Pinpoint the cell where the given text exists, returning its (x, y) midpoint coordinate. 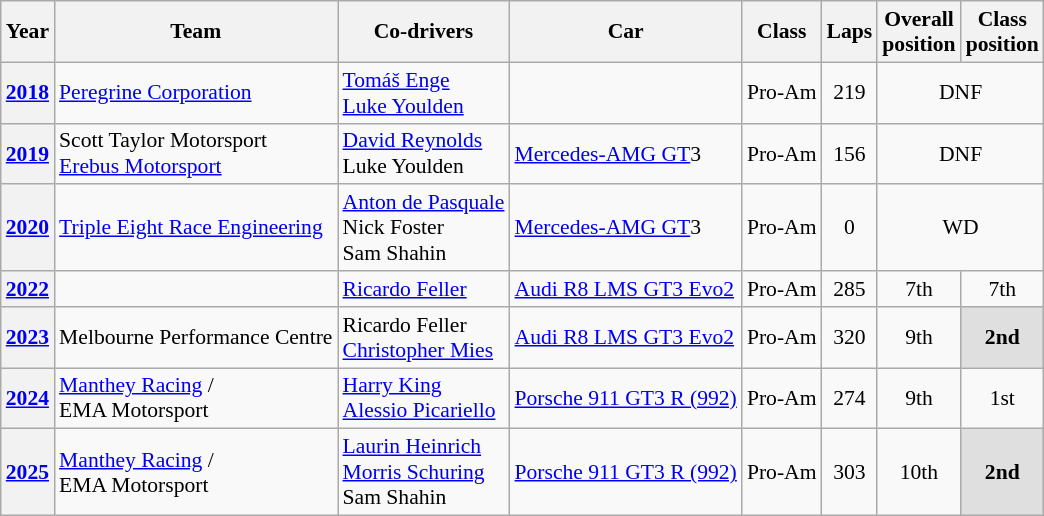
303 (850, 472)
2023 (28, 338)
Year (28, 32)
Classposition (1002, 32)
320 (850, 338)
Melbourne Performance Centre (196, 338)
Car (626, 32)
2022 (28, 289)
Laps (850, 32)
Team (196, 32)
2025 (28, 472)
Anton de Pasquale Nick Foster Sam Shahin (424, 228)
Harry King Alessio Picariello (424, 398)
2024 (28, 398)
David Reynolds Luke Youlden (424, 154)
1st (1002, 398)
285 (850, 289)
Overallposition (918, 32)
10th (918, 472)
Triple Eight Race Engineering (196, 228)
Tomáš Enge Luke Youlden (424, 92)
Co-drivers (424, 32)
0 (850, 228)
274 (850, 398)
Ricardo Feller (424, 289)
2020 (28, 228)
Ricardo Feller Christopher Mies (424, 338)
Laurin Heinrich Morris Schuring Sam Shahin (424, 472)
2018 (28, 92)
Scott Taylor Motorsport Erebus Motorsport (196, 154)
WD (960, 228)
2019 (28, 154)
Peregrine Corporation (196, 92)
156 (850, 154)
Class (782, 32)
219 (850, 92)
